Identify which cell holds the provided text, then report its (X, Y) central coordinate. 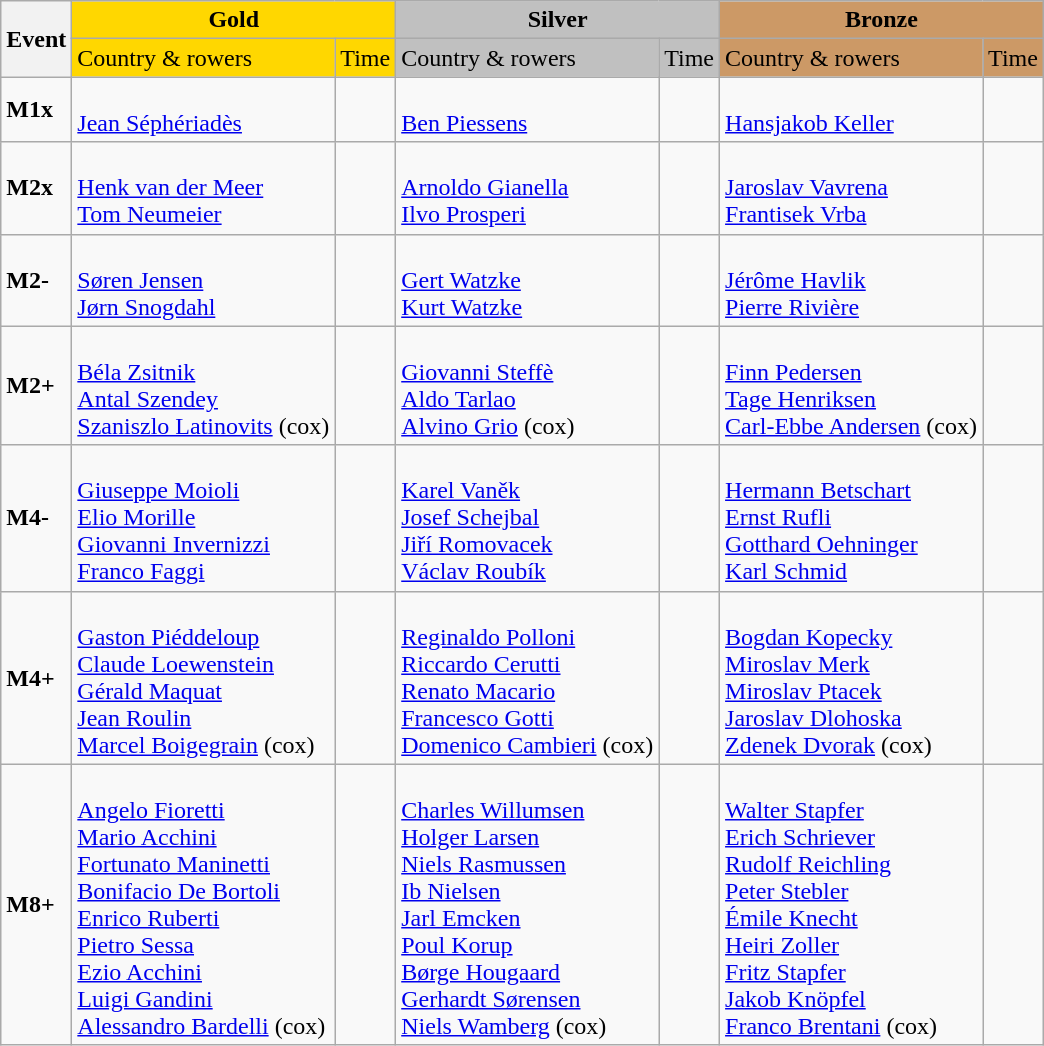
Gold (234, 20)
Gert Watzke Kurt Watzke (528, 280)
Bronze (882, 20)
Finn Pedersen Tage Henriksen Carl-Ebbe Andersen (cox) (852, 386)
Arnoldo Gianella Ilvo Prosperi (528, 188)
Charles Willumsen Holger Larsen Niels Rasmussen Ib Nielsen Jarl Emcken Poul Korup Børge Hougaard Gerhardt Sørensen Niels Wamberg (cox) (528, 904)
Silver (558, 20)
Reginaldo Polloni Riccardo Cerutti Renato Macario Francesco Gotti Domenico Cambieri (cox) (528, 678)
M4+ (36, 678)
M2+ (36, 386)
Henk van der Meer Tom Neumeier (204, 188)
Hansjakob Keller (852, 110)
Walter Stapfer Erich Schriever Rudolf Reichling Peter Stebler Émile Knecht Heiri Zoller Fritz Stapfer Jakob Knöpfel Franco Brentani (cox) (852, 904)
Bogdan Kopecky Miroslav Merk Miroslav Ptacek Jaroslav Dlohoska Zdenek Dvorak (cox) (852, 678)
Søren Jensen Jørn Snogdahl (204, 280)
Karel Vaněk Josef Schejbal Jiří Romovacek Václav Roubík (528, 518)
Hermann Betschart Ernst Rufli Gotthard Oehninger Karl Schmid (852, 518)
Jaroslav Vavrena Frantisek Vrba (852, 188)
Giuseppe Moioli Elio Morille Giovanni Invernizzi Franco Faggi (204, 518)
Ben Piessens (528, 110)
M8+ (36, 904)
M2x (36, 188)
Gaston Piéddeloup Claude Loewenstein Gérald Maquat Jean Roulin Marcel Boigegrain (cox) (204, 678)
Jérôme Havlik Pierre Rivière (852, 280)
Jean Séphériadès (204, 110)
Béla Zsitnik Antal Szendey Szaniszlo Latinovits (cox) (204, 386)
M1x (36, 110)
Event (36, 39)
Giovanni Steffè Aldo Tarlao Alvino Grio (cox) (528, 386)
M2- (36, 280)
M4- (36, 518)
